Find where the given text appears and provide that cell's center as (x, y) coordinate. 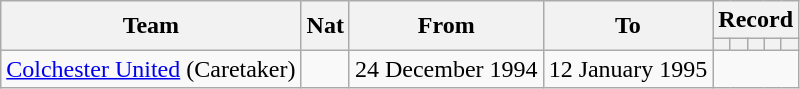
12 January 1995 (628, 69)
Team (151, 26)
24 December 1994 (446, 69)
Colchester United (Caretaker) (151, 69)
Nat (325, 26)
Record (756, 20)
To (628, 26)
From (446, 26)
